Output the (X, Y) coordinate of the center of the cell containing the given text.  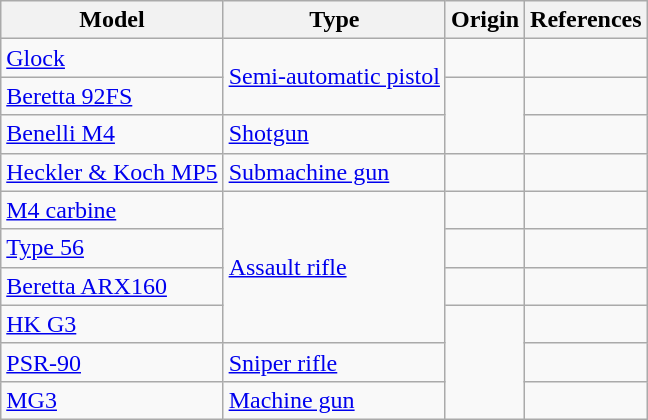
Glock (112, 58)
HK G3 (112, 324)
Shotgun (334, 134)
Model (112, 20)
Sniper rifle (334, 362)
Semi-automatic pistol (334, 77)
M4 carbine (112, 210)
PSR-90 (112, 362)
Origin (484, 20)
Beretta ARX160 (112, 286)
Beretta 92FS (112, 96)
MG3 (112, 400)
Submachine gun (334, 172)
Type 56 (112, 248)
Heckler & Koch MP5 (112, 172)
References (586, 20)
Machine gun (334, 400)
Benelli M4 (112, 134)
Type (334, 20)
Assault rifle (334, 267)
